Output the [X, Y] coordinate of the center of the cell containing the given text.  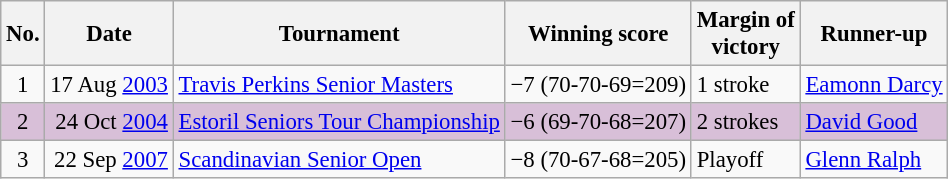
Travis Perkins Senior Masters [339, 85]
No. [23, 34]
Margin ofvictory [746, 34]
Winning score [598, 34]
Tournament [339, 34]
−6 (69-70-68=207) [598, 122]
1 [23, 85]
1 stroke [746, 85]
2 strokes [746, 122]
David Good [874, 122]
3 [23, 160]
24 Oct 2004 [109, 122]
2 [23, 122]
−7 (70-70-69=209) [598, 85]
Glenn Ralph [874, 160]
−8 (70-67-68=205) [598, 160]
Scandinavian Senior Open [339, 160]
22 Sep 2007 [109, 160]
Runner-up [874, 34]
Playoff [746, 160]
Date [109, 34]
Eamonn Darcy [874, 85]
Estoril Seniors Tour Championship [339, 122]
17 Aug 2003 [109, 85]
